Output the (x, y) coordinate of the center of the cell containing the given text.  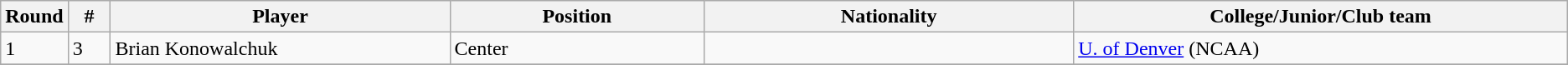
College/Junior/Club team (1321, 17)
Nationality (890, 17)
Brian Konowalchuk (280, 48)
Round (34, 17)
3 (89, 48)
Center (576, 48)
Player (280, 17)
U. of Denver (NCAA) (1321, 48)
1 (34, 48)
# (89, 17)
Position (576, 17)
